Find where the given text appears and provide that cell's center as (X, Y) coordinate. 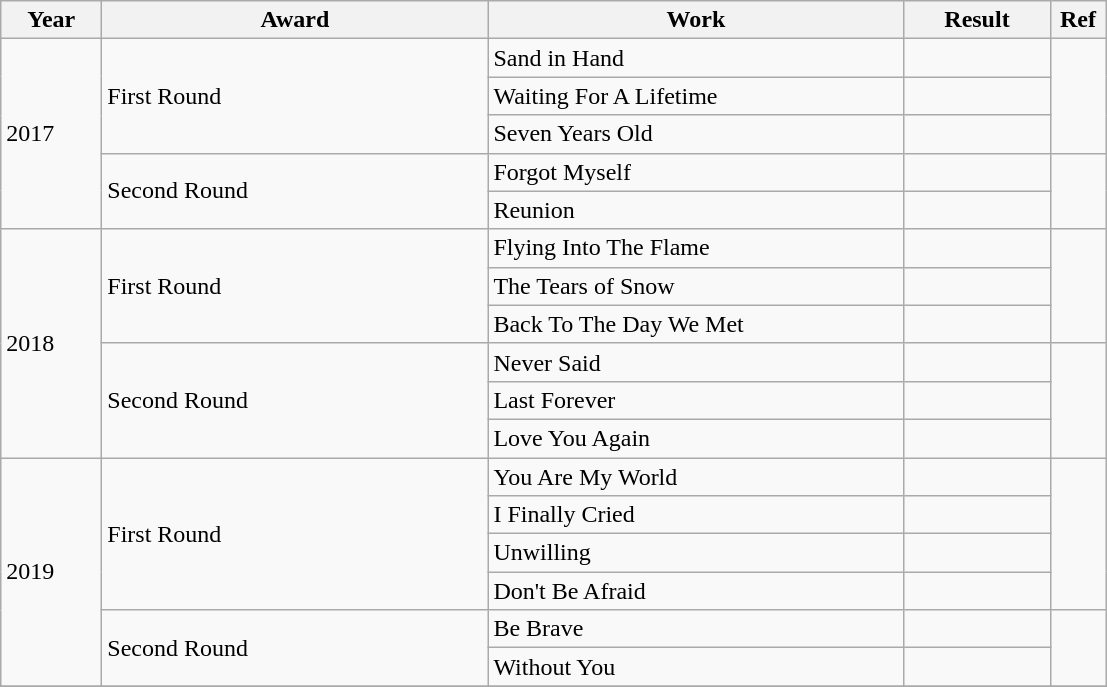
Love You Again (696, 438)
You Are My World (696, 477)
Don't Be Afraid (696, 591)
Year (52, 20)
Reunion (696, 210)
Seven Years Old (696, 134)
2018 (52, 343)
Back To The Day We Met (696, 324)
Forgot Myself (696, 172)
The Tears of Snow (696, 286)
Work (696, 20)
Last Forever (696, 400)
Award (295, 20)
Flying Into The Flame (696, 248)
Be Brave (696, 629)
Sand in Hand (696, 58)
I Finally Cried (696, 515)
Never Said (696, 362)
Unwilling (696, 553)
2019 (52, 572)
2017 (52, 134)
Without You (696, 667)
Result (977, 20)
Waiting For A Lifetime (696, 96)
Ref (1078, 20)
